Provide the [X, Y] coordinate of the cell's center where the given text is located.  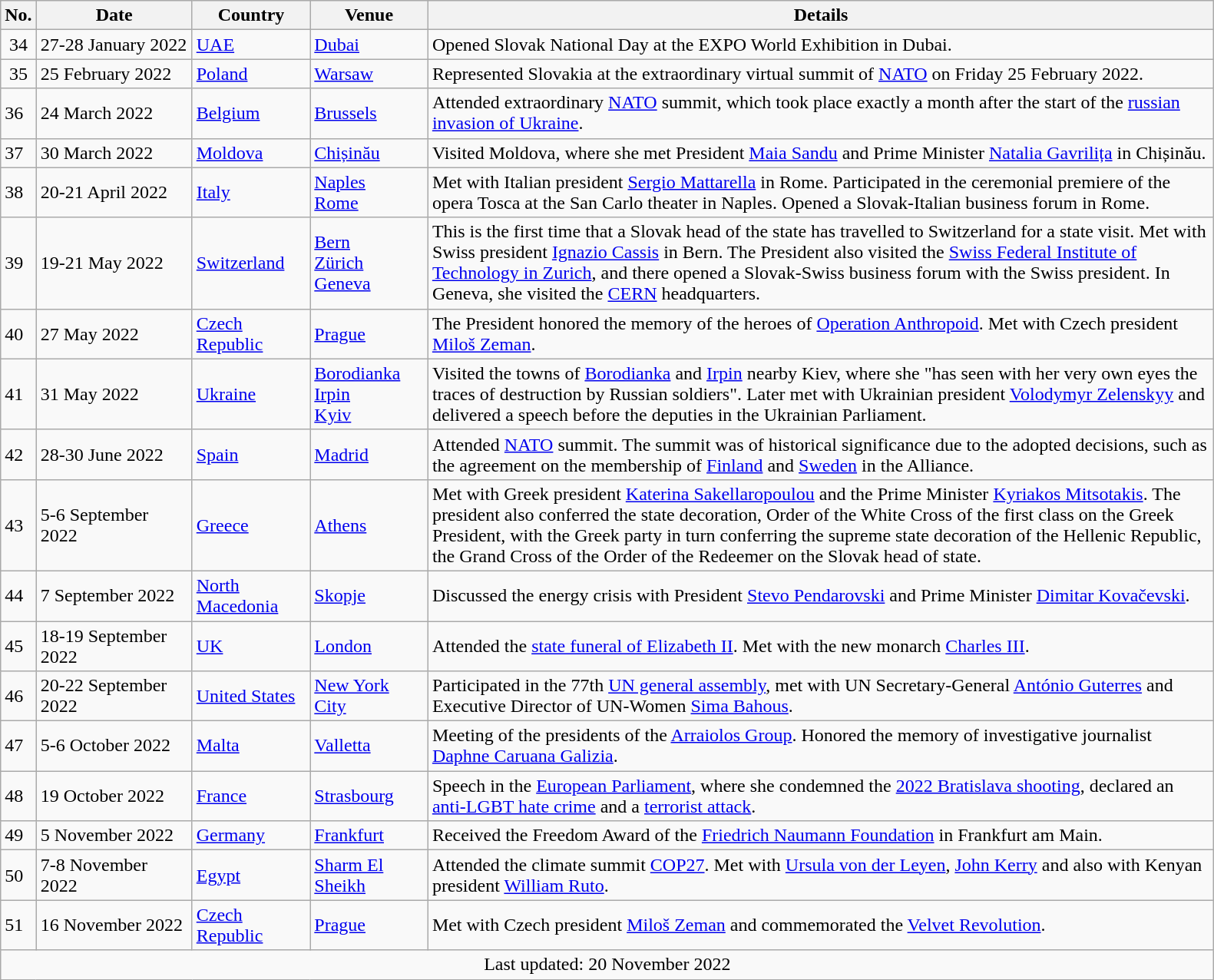
19 October 2022 [114, 796]
UK [251, 645]
Attended the state funeral of Elizabeth II. Met with the new monarch Charles III. [821, 645]
Speech in the European Parliament, where she condemned the 2022 Bratislava shooting, declared an anti-LGBT hate crime and a terrorist attack. [821, 796]
27-28 January 2022 [114, 45]
Received the Freedom Award of the Friedrich Naumann Foundation in Frankfurt am Main. [821, 836]
48 [18, 796]
40 [18, 333]
7-8 November 2022 [114, 876]
Participated in the 77th UN general assembly, met with UN Secretary-General António Guterres and Executive Director of UN-Women Sima Bahous. [821, 696]
Belgium [251, 114]
41 [18, 394]
35 [18, 74]
Greece [251, 525]
38 [18, 192]
Poland [251, 74]
20-22 September 2022 [114, 696]
Skopje [369, 596]
Strasbourg [369, 796]
United States [251, 696]
Represented Slovakia at the extraordinary virtual summit of NATO on Friday 25 February 2022. [821, 74]
Moldova [251, 153]
Brussels [369, 114]
46 [18, 696]
25 February 2022 [114, 74]
BorodiankaIrpinKyiv [369, 394]
New York City [369, 696]
36 [18, 114]
Country [251, 15]
Malta [251, 747]
BernZürichGeneva [369, 263]
Madrid [369, 455]
France [251, 796]
Attended the climate summit COP27. Met with Ursula von der Leyen, John Kerry and also with Kenyan president William Ruto. [821, 876]
Germany [251, 836]
Last updated: 20 November 2022 [607, 965]
Ukraine [251, 394]
UAE [251, 45]
5-6 October 2022 [114, 747]
Sharm El Sheikh [369, 876]
30 March 2022 [114, 153]
Valletta [369, 747]
Met with Czech president Miloš Zeman and commemorated the Velvet Revolution. [821, 925]
London [369, 645]
7 September 2022 [114, 596]
Athens [369, 525]
42 [18, 455]
51 [18, 925]
44 [18, 596]
5 November 2022 [114, 836]
5-6 September 2022 [114, 525]
43 [18, 525]
16 November 2022 [114, 925]
50 [18, 876]
47 [18, 747]
34 [18, 45]
Egypt [251, 876]
Spain [251, 455]
Visited Moldova, where she met President Maia Sandu and Prime Minister Natalia Gavrilița in Chișinău. [821, 153]
Discussed the energy crisis with President Stevo Pendarovski and Prime Minister Dimitar Kovačevski. [821, 596]
Attended extraordinary NATO summit, which took place exactly a month after the start of the russian invasion of Ukraine. [821, 114]
Dubai [369, 45]
37 [18, 153]
20-21 April 2022 [114, 192]
Frankfurt [369, 836]
39 [18, 263]
31 May 2022 [114, 394]
Chișinău [369, 153]
49 [18, 836]
Switzerland [251, 263]
24 March 2022 [114, 114]
The President honored the memory of the heroes of Operation Anthropoid. Met with Czech president Miloš Zeman. [821, 333]
Details [821, 15]
28-30 June 2022 [114, 455]
19-21 May 2022 [114, 263]
Venue [369, 15]
45 [18, 645]
27 May 2022 [114, 333]
18-19 September 2022 [114, 645]
Italy [251, 192]
Date [114, 15]
Meeting of the presidents of the Arraiolos Group. Honored the memory of investigative journalist Daphne Caruana Galizia. [821, 747]
NaplesRome [369, 192]
No. [18, 15]
Warsaw [369, 74]
North Macedonia [251, 596]
Opened Slovak National Day at the EXPO World Exhibition in Dubai. [821, 45]
